Identify which cell holds the provided text, then report its [X, Y] central coordinate. 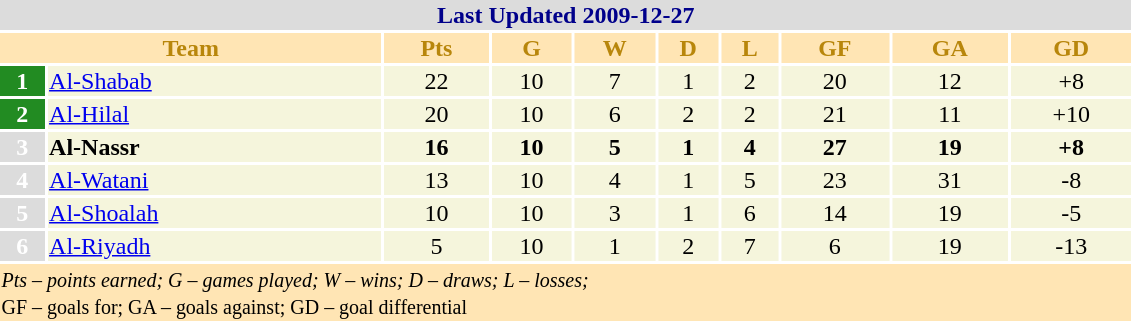
11 [950, 114]
21 [835, 114]
22 [436, 81]
Al-Watani [215, 180]
16 [436, 147]
Al-Nassr [215, 147]
Team [190, 48]
Al-Shoalah [215, 213]
W [615, 48]
13 [436, 180]
31 [950, 180]
Pts [436, 48]
L [749, 48]
D [688, 48]
14 [835, 213]
Al-Riyadh [215, 246]
GF [835, 48]
23 [835, 180]
12 [950, 81]
27 [835, 147]
G [531, 48]
Al-Hilal [215, 114]
GA [950, 48]
Al-Shabab [215, 81]
